Search for the cell housing the specified text and yield its [x, y] center coordinate. 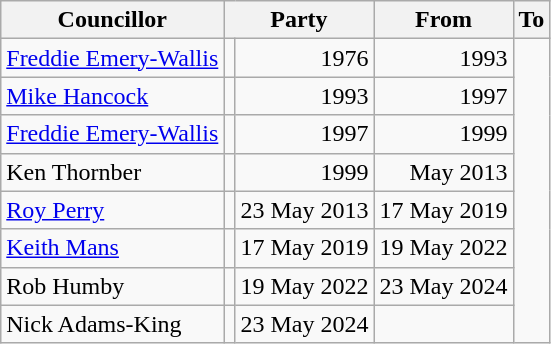
Roy Perry [112, 210]
1976 [304, 58]
23 May 2013 [304, 210]
From [444, 20]
Councillor [112, 20]
Mike Hancock [112, 96]
Keith Mans [112, 248]
Nick Adams-King [112, 324]
Party [299, 20]
May 2013 [444, 172]
Rob Humby [112, 286]
To [532, 20]
Ken Thornber [112, 172]
